Return the (x, y) coordinate for the center point of the cell that contains the specified text.  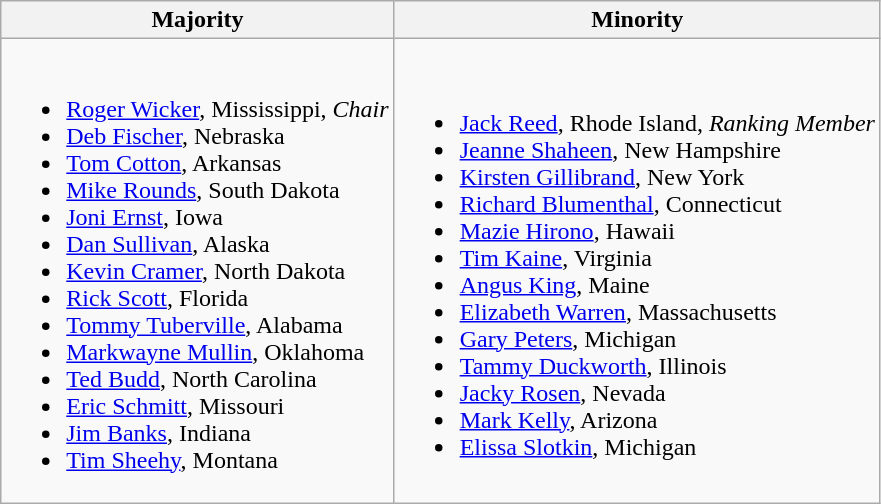
Majority (198, 20)
Minority (637, 20)
